Locate the cell with the specified text and output its [x, y] center coordinate. 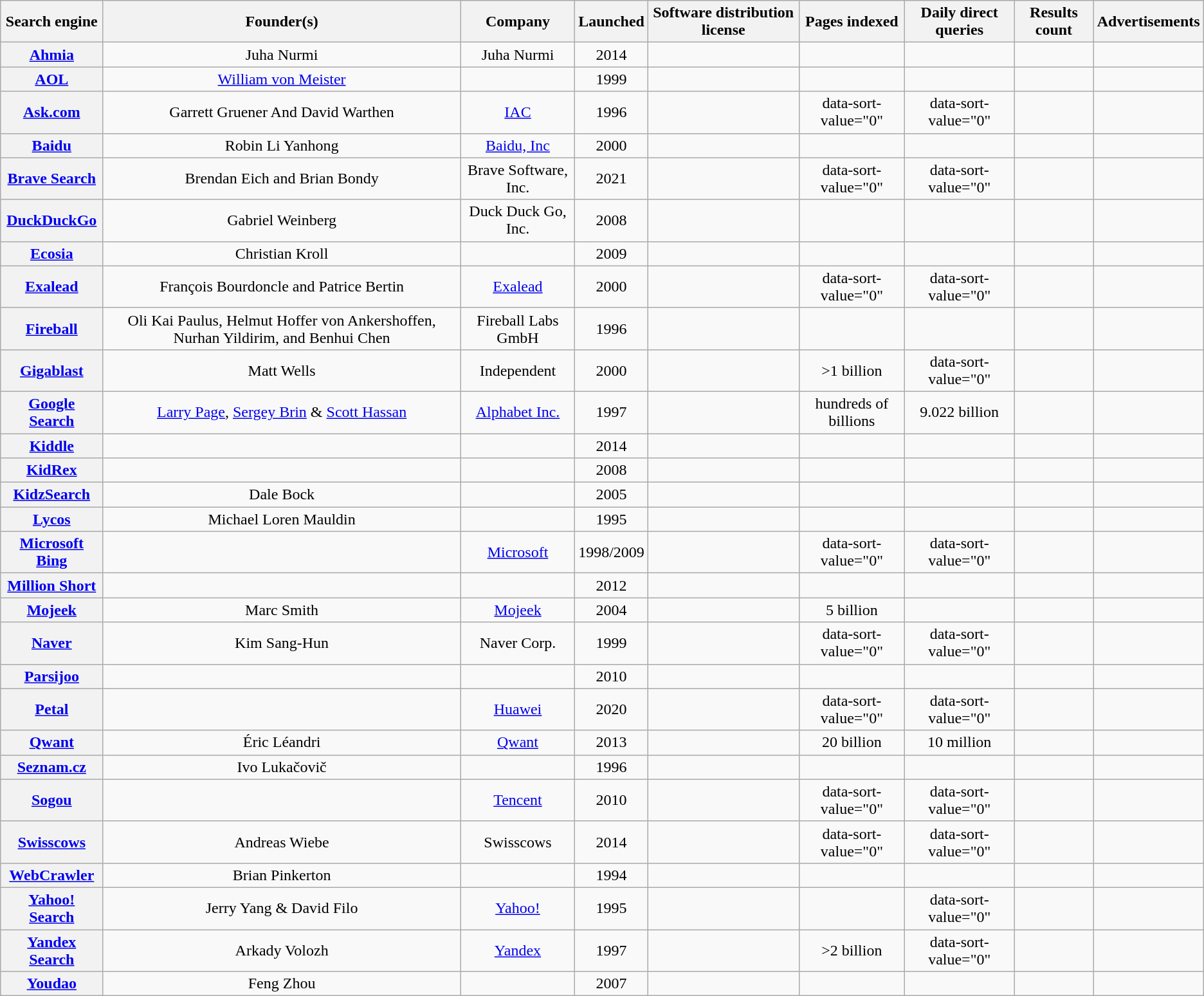
Huawei [517, 709]
Sogou [51, 800]
2020 [612, 709]
Robin Li Yanhong [282, 145]
Naver Corp. [517, 643]
William von Meister [282, 79]
20 billion [852, 742]
Fireball Labs GmbH [517, 328]
Alphabet Inc. [517, 412]
Ecosia [51, 254]
Petal [51, 709]
Éric Léandri [282, 742]
KidzSearch [51, 495]
Lycos [51, 519]
Oli Kai Paulus, Helmut Hoffer von Ankershoffen, Nurhan Yildirim, and Benhui Chen [282, 328]
Advertisements [1149, 22]
Brave Software, Inc. [517, 179]
Youdao [51, 984]
Yandex [517, 950]
Company [517, 22]
AOL [51, 79]
Dale Bock [282, 495]
Parsijoo [51, 676]
1998/2009 [612, 552]
2004 [612, 610]
2009 [612, 254]
hundreds of billions [852, 412]
Ask.com [51, 112]
Brendan Eich and Brian Bondy [282, 179]
Microsoft Bing [51, 552]
Results count [1053, 22]
Yahoo! [517, 908]
Brave Search [51, 179]
9.022 billion [960, 412]
Arkady Volozh [282, 950]
Launched [612, 22]
Baidu [51, 145]
Feng Zhou [282, 984]
Jerry Yang & David Filo [282, 908]
Marc Smith [282, 610]
>2 billion [852, 950]
Tencent [517, 800]
2021 [612, 179]
Independent [517, 371]
Ivo Lukačovič [282, 767]
Software distribution license [723, 22]
Michael Loren Mauldin [282, 519]
1994 [612, 875]
>1 billion [852, 371]
KidRex [51, 470]
2012 [612, 586]
Garrett Gruener And David Warthen [282, 112]
Brian Pinkerton [282, 875]
Naver [51, 643]
Daily direct queries [960, 22]
Google Search [51, 412]
Million Short [51, 586]
Christian Kroll [282, 254]
Microsoft [517, 552]
François Bourdoncle and Patrice Bertin [282, 287]
Baidu, Inc [517, 145]
Andreas Wiebe [282, 842]
10 million [960, 742]
Duck Duck Go, Inc. [517, 220]
Yahoo! Search [51, 908]
Ahmia [51, 55]
Pages indexed [852, 22]
5 billion [852, 610]
Fireball [51, 328]
Yandex Search [51, 950]
Kiddle [51, 446]
Gigablast [51, 371]
2005 [612, 495]
Matt Wells [282, 371]
Gabriel Weinberg [282, 220]
WebCrawler [51, 875]
DuckDuckGo [51, 220]
IAC [517, 112]
Kim Sang-Hun [282, 643]
2013 [612, 742]
Larry Page, Sergey Brin & Scott Hassan [282, 412]
2007 [612, 984]
Seznam.cz [51, 767]
Founder(s) [282, 22]
Search engine [51, 22]
